Determine the (X, Y) coordinate at the center of the cell enclosing the given text.  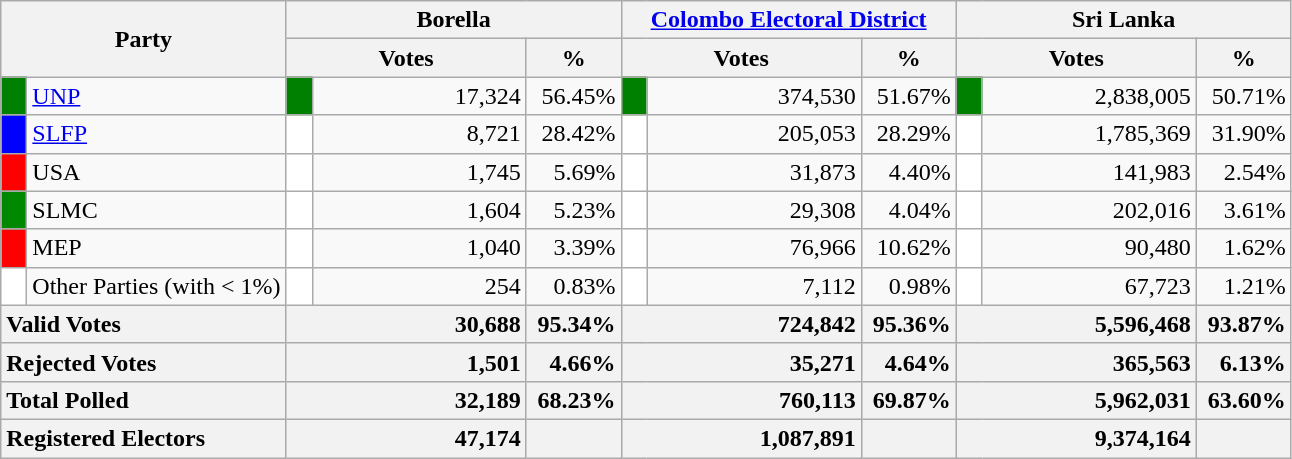
95.36% (908, 324)
365,563 (1076, 362)
17,324 (419, 96)
32,189 (406, 400)
28.29% (908, 134)
47,174 (406, 438)
68.23% (574, 400)
28.42% (574, 134)
2.54% (1244, 172)
1,501 (406, 362)
SLMC (156, 210)
1,604 (419, 210)
0.98% (908, 286)
5,596,468 (1076, 324)
Total Polled (144, 400)
1,785,369 (1089, 134)
Colombo Electoral District (788, 20)
374,530 (754, 96)
63.60% (1244, 400)
51.67% (908, 96)
35,271 (741, 362)
7,112 (754, 286)
Other Parties (with < 1%) (156, 286)
4.40% (908, 172)
USA (156, 172)
67,723 (1089, 286)
31,873 (754, 172)
Rejected Votes (144, 362)
141,983 (1089, 172)
4.64% (908, 362)
69.87% (908, 400)
30,688 (406, 324)
90,480 (1089, 248)
4.66% (574, 362)
8,721 (419, 134)
MEP (156, 248)
Borella (454, 20)
202,016 (1089, 210)
1,040 (419, 248)
31.90% (1244, 134)
4.04% (908, 210)
Party (144, 39)
0.83% (574, 286)
3.61% (1244, 210)
Valid Votes (144, 324)
3.39% (574, 248)
76,966 (754, 248)
1.21% (1244, 286)
724,842 (741, 324)
2,838,005 (1089, 96)
760,113 (741, 400)
95.34% (574, 324)
50.71% (1244, 96)
1,087,891 (741, 438)
93.87% (1244, 324)
SLFP (156, 134)
9,374,164 (1076, 438)
5,962,031 (1076, 400)
6.13% (1244, 362)
Registered Electors (144, 438)
56.45% (574, 96)
1,745 (419, 172)
254 (419, 286)
205,053 (754, 134)
29,308 (754, 210)
UNP (156, 96)
1.62% (1244, 248)
10.62% (908, 248)
Sri Lanka (1124, 20)
5.23% (574, 210)
5.69% (574, 172)
